Search for the cell housing the specified text and yield its [X, Y] center coordinate. 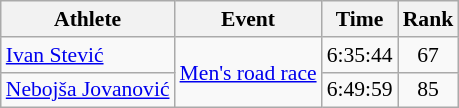
67 [428, 55]
Event [248, 19]
Ivan Stević [88, 55]
6:49:59 [360, 90]
Men's road race [248, 72]
Nebojša Jovanović [88, 90]
6:35:44 [360, 55]
85 [428, 90]
Rank [428, 19]
Time [360, 19]
Athlete [88, 19]
